Return the (X, Y) coordinate for the center point of the cell that contains the specified text.  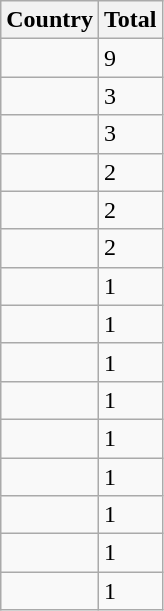
Total (130, 20)
Country (50, 20)
9 (130, 58)
